From the cell containing the given text, extract its center point as [x, y] coordinate. 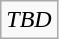
TBD [29, 20]
